Extract the (x, y) coordinate from the center of the cell holding the provided text.  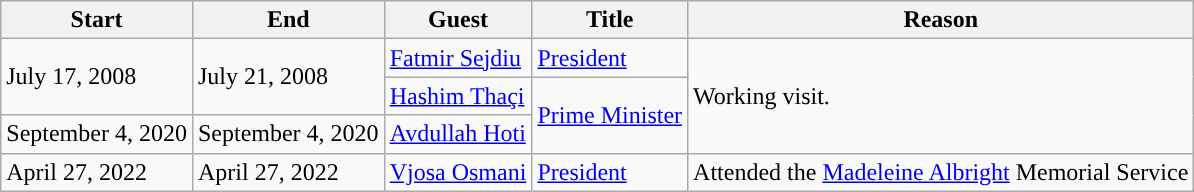
End (288, 20)
Guest (458, 20)
Hashim Thaçi (458, 96)
Reason (941, 20)
Avdullah Hoti (458, 134)
July 17, 2008 (97, 77)
July 21, 2008 (288, 77)
Title (610, 20)
Vjosa Osmani (458, 172)
Attended the Madeleine Albright Memorial Service (941, 172)
Fatmir Sejdiu (458, 58)
Start (97, 20)
Working visit. (941, 96)
Prime Minister (610, 115)
